Find where the given text appears and provide that cell's center as (X, Y) coordinate. 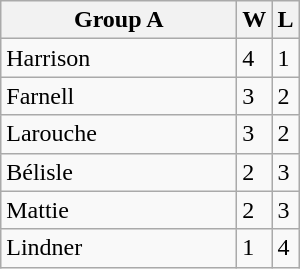
Mattie (119, 210)
L (286, 20)
Farnell (119, 96)
W (254, 20)
Lindner (119, 248)
Bélisle (119, 172)
Group A (119, 20)
Larouche (119, 134)
Harrison (119, 58)
